For the text-containing cell, return its midpoint in (X, Y) coordinate format. 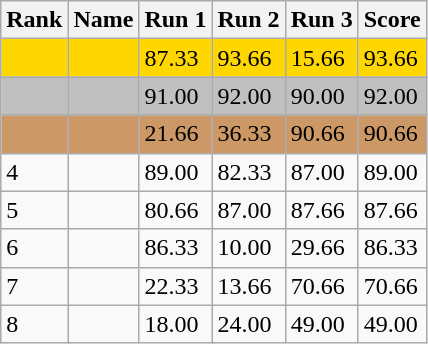
13.66 (248, 286)
22.33 (176, 286)
24.00 (248, 324)
18.00 (176, 324)
90.00 (322, 96)
Rank (34, 20)
Score (392, 20)
Run 3 (322, 20)
36.33 (248, 134)
29.66 (322, 248)
5 (34, 210)
87.33 (176, 58)
Name (104, 20)
15.66 (322, 58)
10.00 (248, 248)
82.33 (248, 172)
7 (34, 286)
4 (34, 172)
21.66 (176, 134)
8 (34, 324)
Run 1 (176, 20)
91.00 (176, 96)
6 (34, 248)
80.66 (176, 210)
Run 2 (248, 20)
